Provide the (X, Y) coordinate of the cell's center where the given text is located.  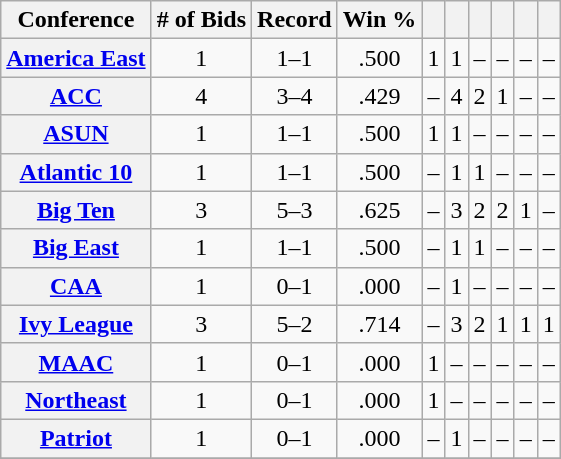
CAA (76, 286)
Ivy League (76, 324)
.625 (380, 210)
# of Bids (201, 20)
MAAC (76, 362)
America East (76, 58)
Big East (76, 248)
Patriot (76, 438)
Win % (380, 20)
3–4 (295, 96)
5–3 (295, 210)
.714 (380, 324)
.429 (380, 96)
ACC (76, 96)
Conference (76, 20)
ASUN (76, 134)
Big Ten (76, 210)
5–2 (295, 324)
Record (295, 20)
Northeast (76, 400)
Atlantic 10 (76, 172)
